Return (x, y) of the center of cell containing provided text 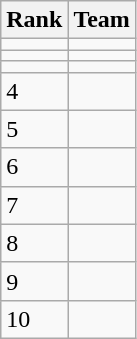
6 (34, 167)
4 (34, 91)
9 (34, 281)
7 (34, 205)
5 (34, 129)
10 (34, 319)
Team (102, 20)
8 (34, 243)
Rank (34, 20)
